Detect which cell encompasses the target text, then output its [x, y] center coordinate. 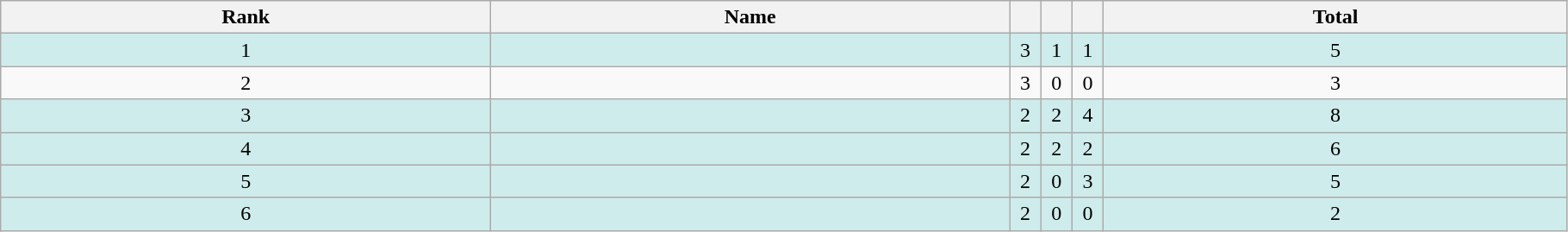
Rank [246, 17]
Name [750, 17]
Total [1335, 17]
8 [1335, 116]
